Provide the [x, y] coordinate of the cell's center where the given text is located.  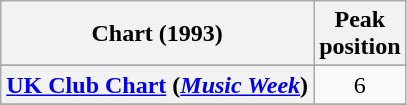
6 [360, 85]
UK Club Chart (Music Week) [158, 85]
Peakposition [360, 34]
Chart (1993) [158, 34]
